Find where the given text appears and provide that cell's center as [X, Y] coordinate. 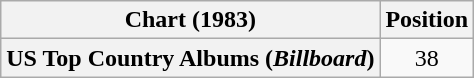
US Top Country Albums (Billboard) [190, 58]
Chart (1983) [190, 20]
38 [427, 58]
Position [427, 20]
